Extract the (X, Y) coordinate from the center of the cell holding the provided text.  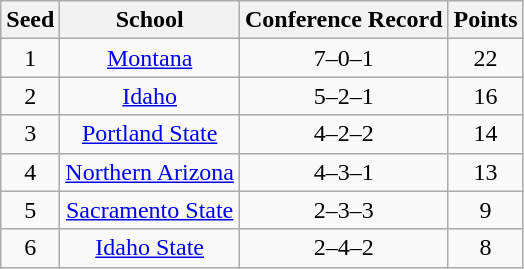
Conference Record (344, 20)
Portland State (150, 134)
3 (30, 134)
Montana (150, 58)
2–3–3 (344, 210)
9 (486, 210)
Idaho (150, 96)
School (150, 20)
13 (486, 172)
2 (30, 96)
2–4–2 (344, 248)
6 (30, 248)
7–0–1 (344, 58)
16 (486, 96)
5 (30, 210)
Idaho State (150, 248)
8 (486, 248)
5–2–1 (344, 96)
22 (486, 58)
Sacramento State (150, 210)
4 (30, 172)
Seed (30, 20)
Northern Arizona (150, 172)
14 (486, 134)
1 (30, 58)
4–3–1 (344, 172)
4–2–2 (344, 134)
Points (486, 20)
